Output the [X, Y] coordinate of the center of the cell containing the given text.  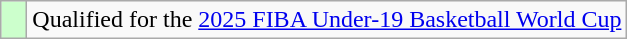
Qualified for the 2025 FIBA Under-19 Basketball World Cup [327, 20]
